Find where the given text appears and provide that cell's center as (x, y) coordinate. 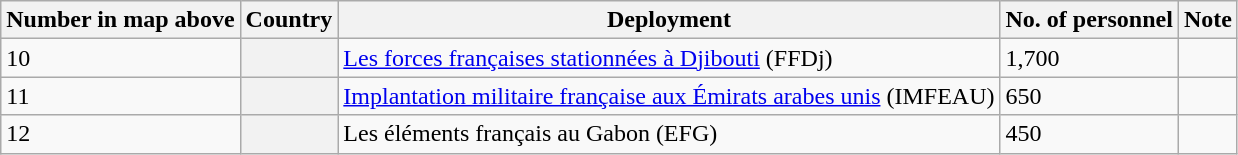
12 (120, 134)
11 (120, 96)
Note (1208, 20)
Implantation militaire française aux Émirats arabes unis (IMFEAU) (669, 96)
Deployment (669, 20)
Number in map above (120, 20)
1,700 (1089, 58)
450 (1089, 134)
650 (1089, 96)
Country (289, 20)
10 (120, 58)
No. of personnel (1089, 20)
Les éléments français au Gabon (EFG) (669, 134)
Les forces françaises stationnées à Djibouti (FFDj) (669, 58)
